Determine the [x, y] coordinate at the center of the cell enclosing the given text.  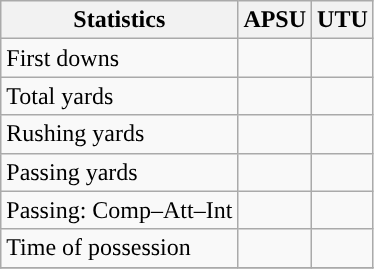
Rushing yards [120, 134]
Time of possession [120, 248]
APSU [275, 20]
First downs [120, 58]
Passing: Comp–Att–Int [120, 210]
UTU [343, 20]
Total yards [120, 96]
Statistics [120, 20]
Passing yards [120, 172]
